Search for the cell housing the specified text and yield its (x, y) center coordinate. 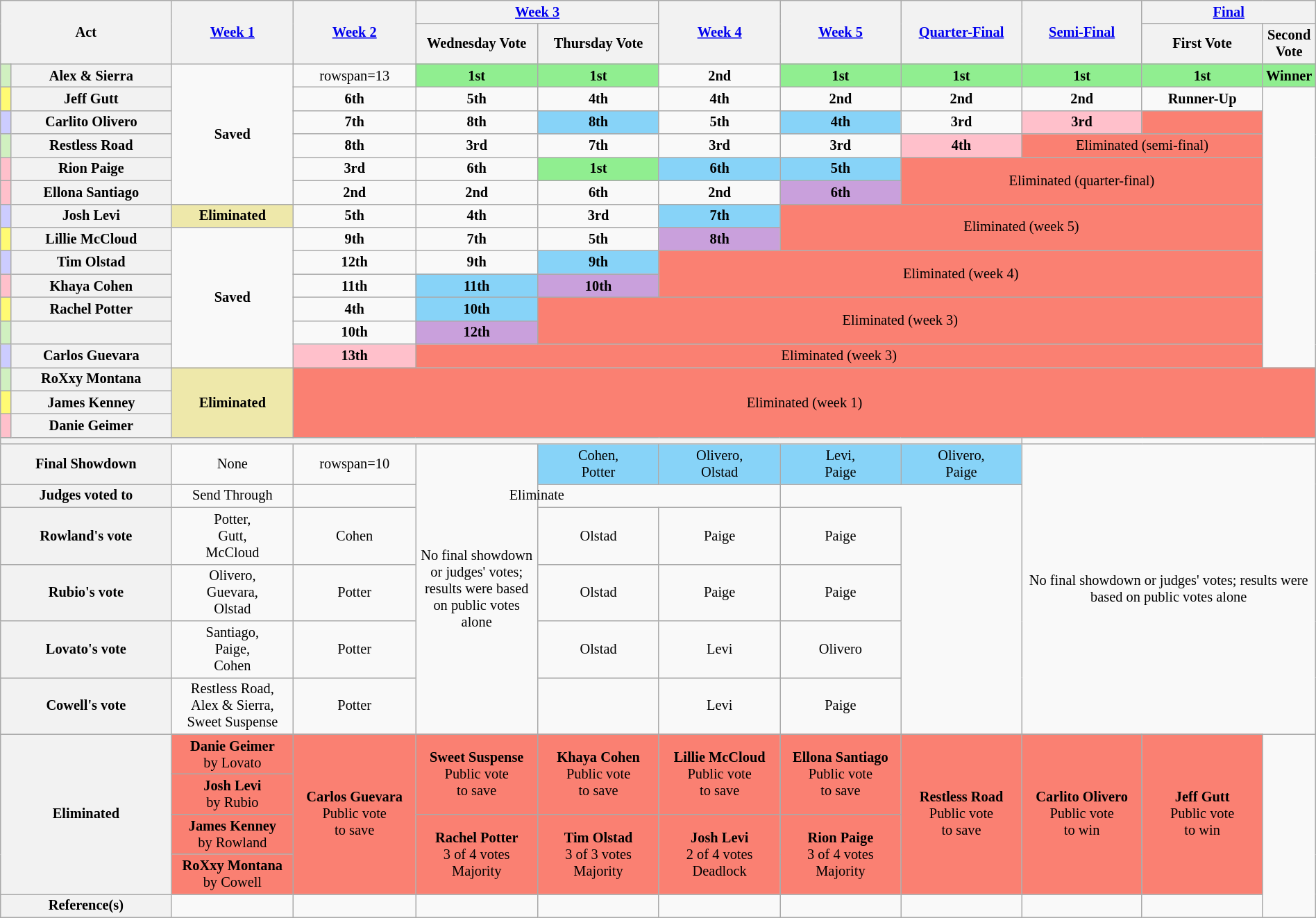
Cohen (355, 536)
Week 3 (537, 12)
Final (1229, 12)
Jeff GuttPublic voteto win (1202, 815)
Second Vote (1289, 44)
Runner-Up (1202, 99)
Alex & Sierra (92, 76)
Wednesday Vote (477, 44)
Olivero,Olstad (719, 464)
Tim Olstad (92, 262)
13th (355, 356)
Levi,Paige (841, 464)
rowspan=10 (355, 464)
Olivero,Guevara,Olstad (233, 593)
Rion Paige3 of 4 votesMajority (841, 853)
Eliminated (semi-final) (1142, 146)
Eliminate (537, 495)
Ellona Santiago (92, 192)
Josh Levi2 of 4 votesDeadlock (719, 853)
Quarter-Final (961, 32)
Reference(s) (86, 906)
Rachel Potter (92, 309)
Josh Leviby Rubio (233, 794)
Rachel Potter3 of 4 votesMajority (477, 853)
Week 5 (841, 32)
Week 2 (355, 32)
Ellona SantiagoPublic voteto save (841, 774)
Lillie McCloudPublic voteto save (719, 774)
Tim Olstad3 of 3 votesMajority (598, 853)
Carlos Guevara (92, 356)
Khaya CohenPublic voteto save (598, 774)
None (233, 464)
Cohen,Potter (598, 464)
Jeff Gutt (92, 99)
rowspan=13 (355, 76)
Danie Geimerby Lovato (233, 754)
Josh Levi (92, 216)
Carlos GuevaraPublic voteto save (355, 815)
Danie Geimer (92, 425)
Potter,Gutt,McCloud (233, 536)
Rowland's vote (86, 536)
Carlito OliveroPublic voteto win (1081, 815)
Eliminated (quarter-final) (1081, 180)
James Kenney (92, 402)
Week 1 (233, 32)
Eliminated (week 1) (805, 402)
RoXxy Montana (92, 379)
Lillie McCloud (92, 239)
Santiago,Paige,Cohen (233, 649)
Restless Road,Alex & Sierra,Sweet Suspense (233, 706)
Lovato's vote (86, 649)
RoXxy Montanaby Cowell (233, 874)
Olivero (841, 649)
Final Showdown (86, 464)
Olivero,Paige (961, 464)
Winner (1289, 76)
Thursday Vote (598, 44)
Cowell's vote (86, 706)
Week 4 (719, 32)
Judges voted to (86, 495)
Khaya Cohen (92, 286)
Restless Road (92, 146)
Act (86, 32)
Rubio's vote (86, 593)
Sweet SuspensePublic voteto save (477, 774)
Semi-Final (1081, 32)
James Kenneyby Rowland (233, 834)
Restless RoadPublic voteto save (961, 815)
Eliminated (week 4) (961, 273)
Eliminated (week 5) (1022, 228)
Carlito Olivero (92, 122)
First Vote (1202, 44)
Rion Paige (92, 169)
Send Through (233, 495)
